Provide the (x, y) coordinate of the cell's center where the given text is located.  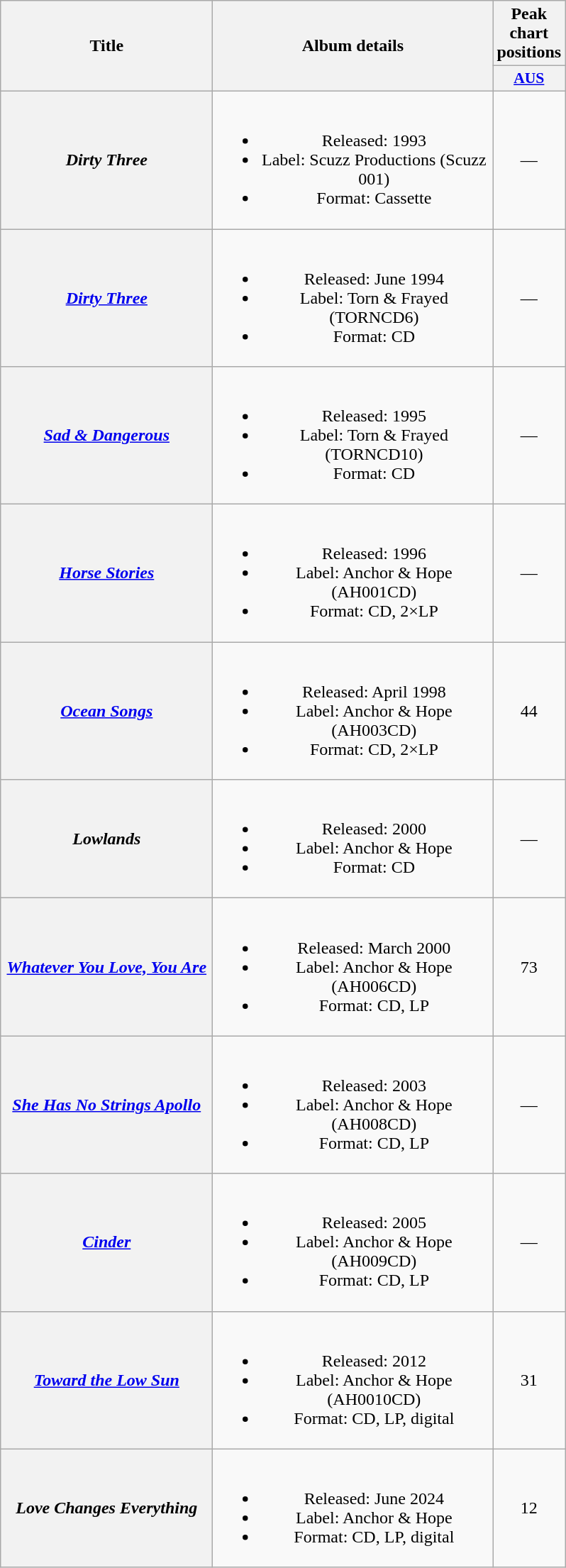
31 (529, 1380)
Whatever You Love, You Are (106, 967)
Peak chart positions (529, 33)
Released: 2003Label: Anchor & Hope (AH008CD)Format: CD, LP (353, 1105)
Cinder (106, 1242)
Horse Stories (106, 573)
44 (529, 711)
Released: 1993Label: Scuzz Productions (Scuzz 001)Format: Cassette (353, 160)
She Has No Strings Apollo (106, 1105)
Love Changes Everything (106, 1508)
73 (529, 967)
Released: 2000Label: Anchor & HopeFormat: CD (353, 839)
Title (106, 46)
Ocean Songs (106, 711)
Released: June 1994Label: Torn & Frayed (TORNCD6)Format: CD (353, 297)
Released: 2005Label: Anchor & Hope (AH009CD)Format: CD, LP (353, 1242)
Released: March 2000Label: Anchor & Hope (AH006CD)Format: CD, LP (353, 967)
Sad & Dangerous (106, 436)
AUS (529, 79)
Album details (353, 46)
Released: June 2024Label: Anchor & HopeFormat: CD, LP, digital (353, 1508)
Released: 1996Label: Anchor & Hope (AH001CD)Format: CD, 2×LP (353, 573)
Released: April 1998Label: Anchor & Hope (AH003CD)Format: CD, 2×LP (353, 711)
Released: 2012Label: Anchor & Hope (AH0010CD)Format: CD, LP, digital (353, 1380)
12 (529, 1508)
Lowlands (106, 839)
Released: 1995Label: Torn & Frayed (TORNCD10)Format: CD (353, 436)
Toward the Low Sun (106, 1380)
